Provide the [X, Y] coordinate of the cell's center where the given text is located.  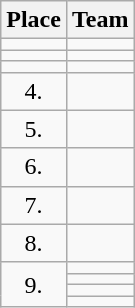
6. [34, 167]
4. [34, 91]
9. [34, 284]
5. [34, 129]
8. [34, 243]
Team [100, 20]
Place [34, 20]
7. [34, 205]
